Pinpoint the cell where the given text exists, returning its [x, y] midpoint coordinate. 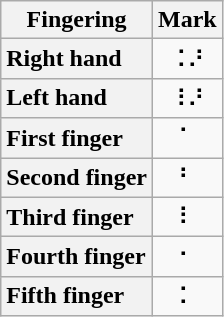
⠅ [187, 296]
⠸⠜ [187, 98]
Third finger [77, 217]
Fourth finger [77, 257]
Second finger [77, 178]
Fingering [77, 20]
Mark [187, 20]
⠁ [187, 138]
Right hand [77, 59]
⠃ [187, 178]
First finger [77, 138]
⠇ [187, 217]
⠂ [187, 257]
⠨⠜ [187, 59]
Left hand [77, 98]
Fifth finger [77, 296]
